Extract the (X, Y) coordinate from the center of the cell holding the provided text.  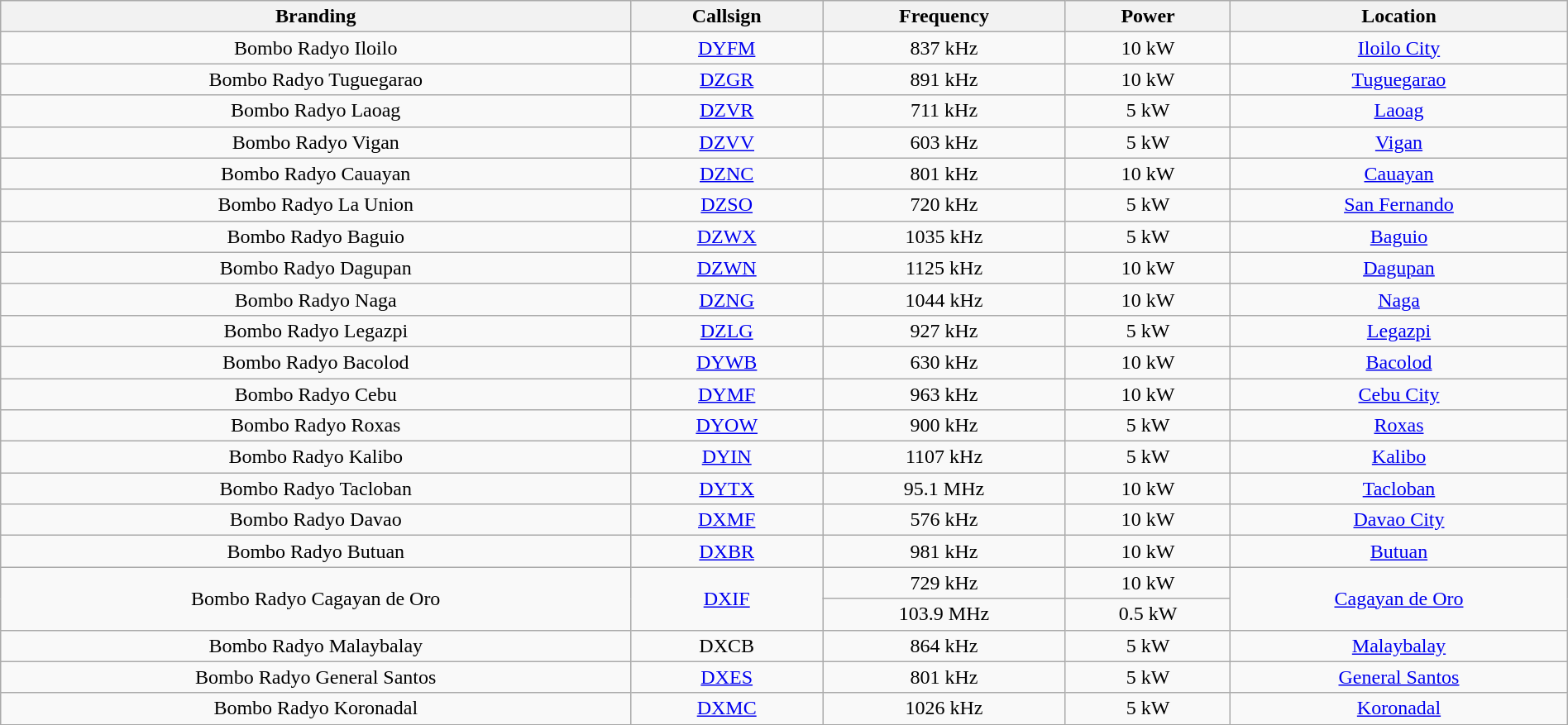
729 kHz (944, 583)
San Fernando (1399, 205)
DZNC (727, 174)
DXCB (727, 646)
Bombo Radyo Kalibo (316, 457)
Cauayan (1399, 174)
DZGR (727, 79)
Bombo Radyo Cagayan de Oro (316, 599)
DXMF (727, 520)
Bombo Radyo Roxas (316, 426)
DXBR (727, 551)
Bombo Radyo Iloilo (316, 48)
DYMF (727, 394)
DZWN (727, 268)
Location (1399, 17)
Bombo Radyo Koronadal (316, 708)
DXIF (727, 599)
DXMC (727, 708)
Bombo Radyo La Union (316, 205)
Bombo Radyo Laoag (316, 111)
Bombo Radyo Tuguegarao (316, 79)
Bombo Radyo General Santos (316, 677)
Bombo Radyo Davao (316, 520)
Tuguegarao (1399, 79)
1107 kHz (944, 457)
General Santos (1399, 677)
Branding (316, 17)
Naga (1399, 299)
Koronadal (1399, 708)
Kalibo (1399, 457)
Callsign (727, 17)
1125 kHz (944, 268)
95.1 MHz (944, 489)
Bombo Radyo Butuan (316, 551)
Vigan (1399, 142)
103.9 MHz (944, 614)
Dagupan (1399, 268)
Davao City (1399, 520)
DYOW (727, 426)
891 kHz (944, 79)
DYWB (727, 362)
Malaybalay (1399, 646)
711 kHz (944, 111)
Cagayan de Oro (1399, 599)
864 kHz (944, 646)
DZNG (727, 299)
Iloilo City (1399, 48)
981 kHz (944, 551)
Roxas (1399, 426)
Bombo Radyo Legazpi (316, 331)
900 kHz (944, 426)
Bombo Radyo Bacolod (316, 362)
720 kHz (944, 205)
Bombo Radyo Malaybalay (316, 646)
1026 kHz (944, 708)
DXES (727, 677)
630 kHz (944, 362)
DYIN (727, 457)
DZSO (727, 205)
576 kHz (944, 520)
DZVV (727, 142)
963 kHz (944, 394)
DZLG (727, 331)
Bombo Radyo Vigan (316, 142)
Frequency (944, 17)
927 kHz (944, 331)
Tacloban (1399, 489)
Power (1148, 17)
0.5 kW (1148, 614)
Bombo Radyo Baguio (316, 236)
DZVR (727, 111)
Baguio (1399, 236)
Bombo Radyo Naga (316, 299)
DYTX (727, 489)
Bombo Radyo Cebu (316, 394)
837 kHz (944, 48)
Laoag (1399, 111)
DYFM (727, 48)
Bacolod (1399, 362)
Butuan (1399, 551)
Legazpi (1399, 331)
603 kHz (944, 142)
Cebu City (1399, 394)
DZWX (727, 236)
1044 kHz (944, 299)
1035 kHz (944, 236)
Bombo Radyo Dagupan (316, 268)
Bombo Radyo Cauayan (316, 174)
Bombo Radyo Tacloban (316, 489)
